Capture the cell that displays the provided text and extract its (x, y) central coordinate. 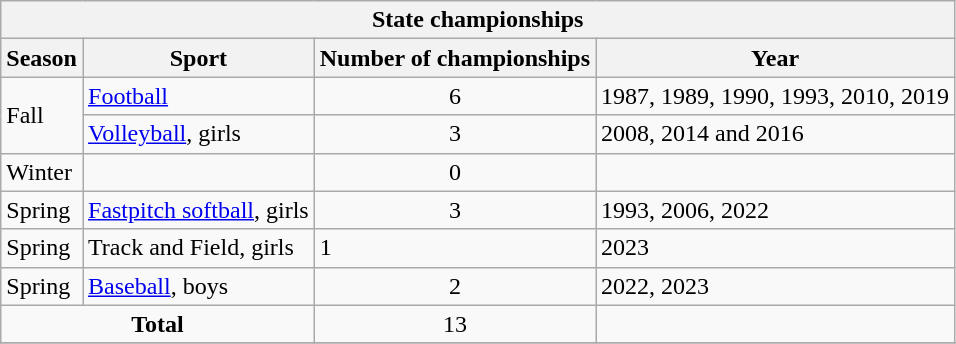
1987, 1989, 1990, 1993, 2010, 2019 (776, 96)
6 (454, 96)
State championships (478, 20)
2023 (776, 248)
Baseball, boys (198, 286)
0 (454, 172)
Year (776, 58)
Winter (42, 172)
2 (454, 286)
2008, 2014 and 2016 (776, 134)
Sport (198, 58)
1993, 2006, 2022 (776, 210)
Season (42, 58)
1 (454, 248)
Volleyball, girls (198, 134)
Total (158, 324)
Football (198, 96)
2022, 2023 (776, 286)
Number of championships (454, 58)
Fastpitch softball, girls (198, 210)
Fall (42, 115)
13 (454, 324)
Track and Field, girls (198, 248)
